Return (X, Y) of the center of cell containing provided text 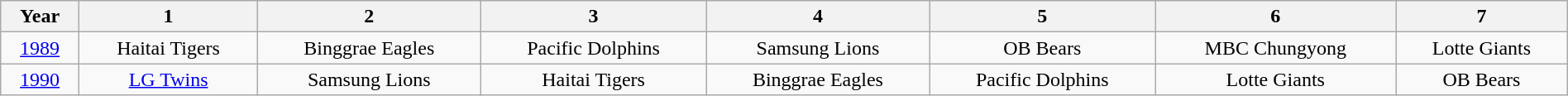
1990 (40, 79)
5 (1042, 17)
1 (168, 17)
7 (1482, 17)
Year (40, 17)
MBC Chungyong (1275, 48)
6 (1275, 17)
1989 (40, 48)
LG Twins (168, 79)
3 (594, 17)
4 (817, 17)
2 (369, 17)
